For the text-containing cell, return its midpoint in [X, Y] coordinate format. 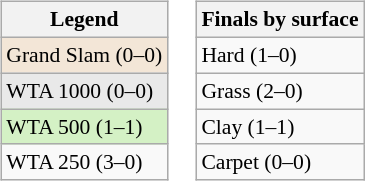
WTA 250 (3–0) [84, 162]
Grand Slam (0–0) [84, 55]
WTA 1000 (0–0) [84, 91]
Carpet (0–0) [280, 162]
Hard (1–0) [280, 55]
WTA 500 (1–1) [84, 127]
Clay (1–1) [280, 127]
Legend [84, 20]
Finals by surface [280, 20]
Grass (2–0) [280, 91]
